Locate the cell with the specified text and output its (x, y) center coordinate. 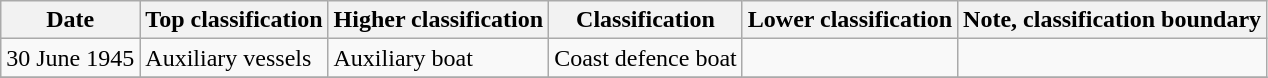
Note, classification boundary (1112, 20)
Auxiliary vessels (234, 58)
30 June 1945 (70, 58)
Classification (646, 20)
Higher classification (438, 20)
Coast defence boat (646, 58)
Top classification (234, 20)
Auxiliary boat (438, 58)
Date (70, 20)
Lower classification (850, 20)
